Identify which cell holds the provided text, then report its (X, Y) central coordinate. 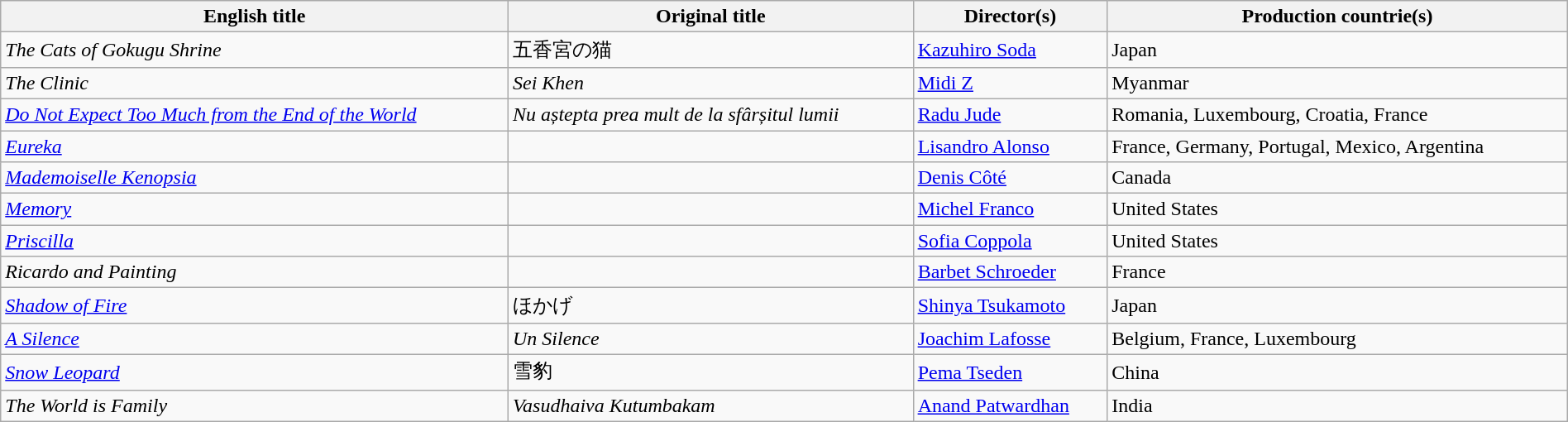
Midi Z (1011, 83)
Production countrie(s) (1338, 17)
The World is Family (255, 405)
Un Silence (711, 338)
Eureka (255, 146)
Do Not Expect Too Much from the End of the World (255, 114)
Barbet Schroeder (1011, 272)
Joachim Lafosse (1011, 338)
Myanmar (1338, 83)
Mademoiselle Kenopsia (255, 178)
Belgium, France, Luxembourg (1338, 338)
Snow Leopard (255, 372)
India (1338, 405)
Radu Jude (1011, 114)
Nu aștepta prea mult de la sfârșitul lumii (711, 114)
Lisandro Alonso (1011, 146)
Ricardo and Painting (255, 272)
Kazuhiro Soda (1011, 50)
Vasudhaiva Kutumbakam (711, 405)
Pema Tseden (1011, 372)
五香宮の猫 (711, 50)
A Silence (255, 338)
Director(s) (1011, 17)
ほかげ (711, 306)
The Cats of Gokugu Shrine (255, 50)
China (1338, 372)
Priscilla (255, 241)
France (1338, 272)
Shinya Tsukamoto (1011, 306)
Shadow of Fire (255, 306)
The Clinic (255, 83)
English title (255, 17)
Anand Patwardhan (1011, 405)
Romania, Luxembourg, Croatia, France (1338, 114)
Memory (255, 209)
Michel Franco (1011, 209)
Original title (711, 17)
Denis Côté (1011, 178)
Sofia Coppola (1011, 241)
Canada (1338, 178)
雪豹 (711, 372)
France, Germany, Portugal, Mexico, Argentina (1338, 146)
Sei Khen (711, 83)
